Provide the (x, y) coordinate of the cell's center where the given text is located.  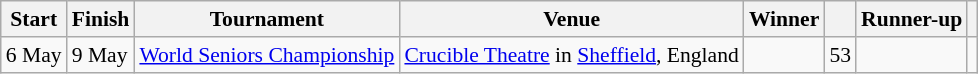
53 (840, 55)
Winner (784, 19)
9 May (101, 55)
Tournament (266, 19)
World Seniors Championship (266, 55)
Runner-up (912, 19)
Start (34, 19)
Finish (101, 19)
Venue (571, 19)
6 May (34, 55)
Crucible Theatre in Sheffield, England (571, 55)
